Detect which cell encompasses the target text, then output its (x, y) center coordinate. 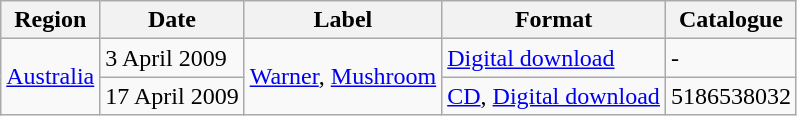
Region (50, 20)
17 April 2009 (172, 96)
Catalogue (730, 20)
Australia (50, 77)
3 April 2009 (172, 58)
CD, Digital download (554, 96)
Format (554, 20)
- (730, 58)
5186538032 (730, 96)
Digital download (554, 58)
Label (342, 20)
Warner, Mushroom (342, 77)
Date (172, 20)
